Pinpoint the cell where the given text exists, returning its (x, y) midpoint coordinate. 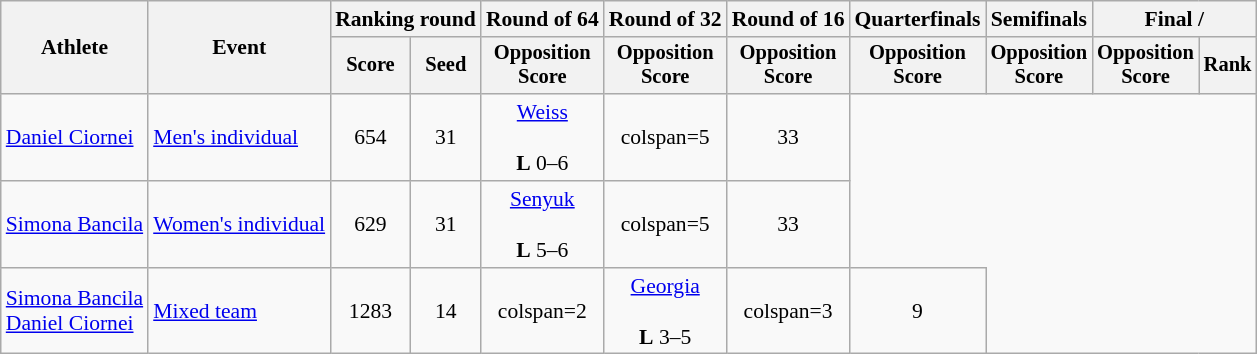
Round of 64 (542, 19)
Senyuk L 5–6 (542, 224)
Semifinals (1040, 19)
Final / (1174, 19)
Quarterfinals (918, 19)
654 (370, 138)
Simona Bancila (74, 224)
WeissL 0–6 (542, 138)
Rank (1228, 66)
Men's individual (239, 138)
Ranking round (406, 19)
Athlete (74, 48)
Round of 16 (788, 19)
Daniel Ciornei (74, 138)
Round of 32 (666, 19)
629 (370, 224)
Event (239, 48)
Women's individual (239, 224)
Seed (446, 66)
Score (370, 66)
